Scan for the cell matching the given text and deliver its [x, y] coordinate at center. 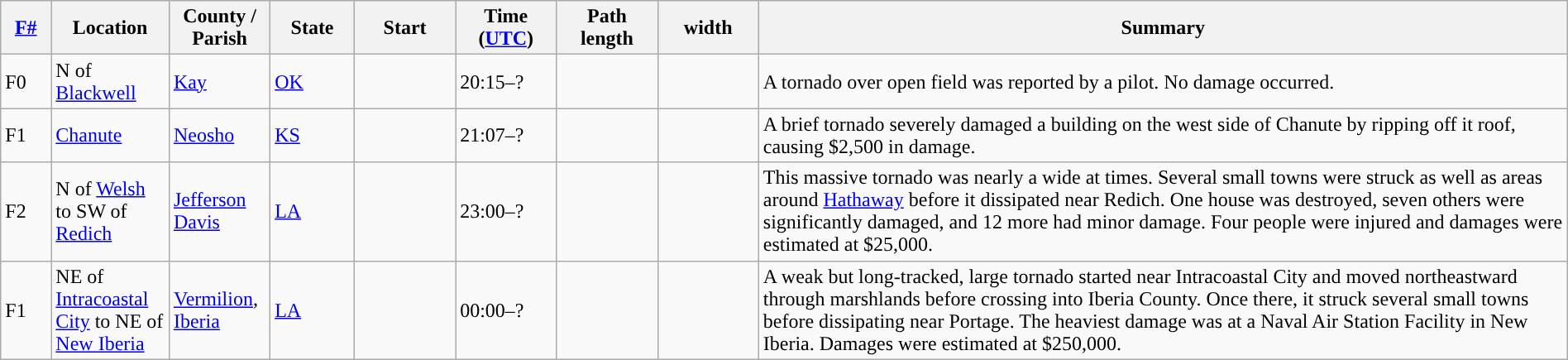
N of Welsh to SW of Redich [111, 212]
OK [313, 81]
NE of Intracoastal City to NE of New Iberia [111, 310]
Neosho [219, 136]
width [708, 28]
F0 [26, 81]
F# [26, 28]
Kay [219, 81]
Time (UTC) [506, 28]
Path length [607, 28]
00:00–? [506, 310]
20:15–? [506, 81]
KS [313, 136]
21:07–? [506, 136]
Location [111, 28]
Start [404, 28]
F2 [26, 212]
N of Blackwell [111, 81]
Summary [1163, 28]
Chanute [111, 136]
A tornado over open field was reported by a pilot. No damage occurred. [1163, 81]
Vermilion, Iberia [219, 310]
23:00–? [506, 212]
A brief tornado severely damaged a building on the west side of Chanute by ripping off it roof, causing $2,500 in damage. [1163, 136]
County / Parish [219, 28]
State [313, 28]
Jefferson Davis [219, 212]
